Return (x, y) of the center of cell containing provided text 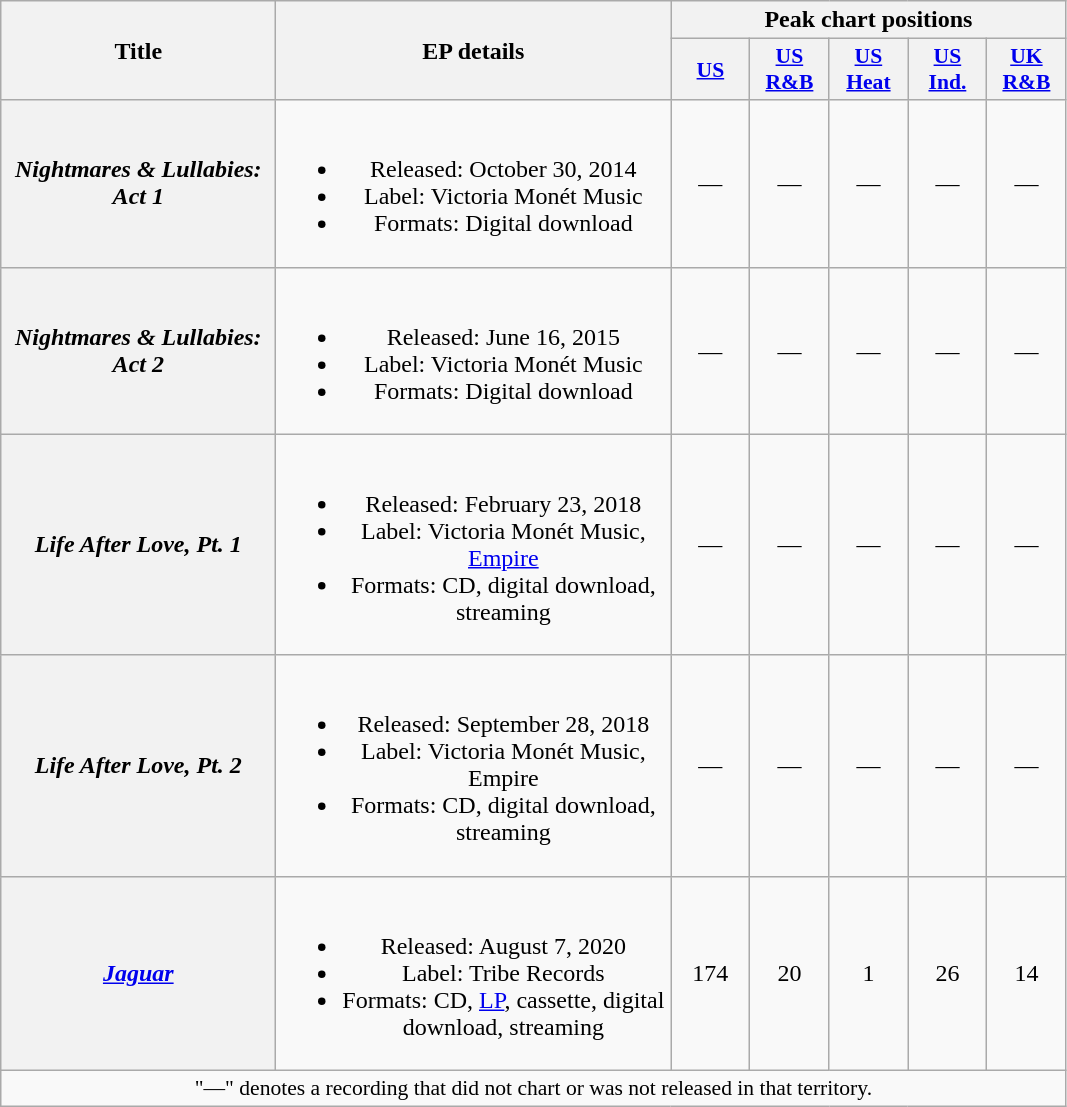
USHeat (868, 70)
UKR&B (1026, 70)
Peak chart positions (868, 20)
Jaguar (138, 973)
EP details (474, 50)
20 (790, 973)
Released: September 28, 2018Label: Victoria Monét Music, EmpireFormats: CD, digital download, streaming (474, 766)
Released: October 30, 2014Label: Victoria Monét MusicFormats: Digital download (474, 184)
Life After Love, Pt. 2 (138, 766)
"—" denotes a recording that did not chart or was not released in that territory. (534, 1088)
USInd. (948, 70)
26 (948, 973)
Released: August 7, 2020Label: Tribe RecordsFormats: CD, LP, cassette, digital download, streaming (474, 973)
US (710, 70)
Released: February 23, 2018Label: Victoria Monét Music, EmpireFormats: CD, digital download, streaming (474, 544)
174 (710, 973)
1 (868, 973)
Nightmares & Lullabies: Act 1 (138, 184)
USR&B (790, 70)
Title (138, 50)
Nightmares & Lullabies: Act 2 (138, 350)
Released: June 16, 2015Label: Victoria Monét MusicFormats: Digital download (474, 350)
Life After Love, Pt. 1 (138, 544)
14 (1026, 973)
